Identify which cell holds the provided text, then report its (x, y) central coordinate. 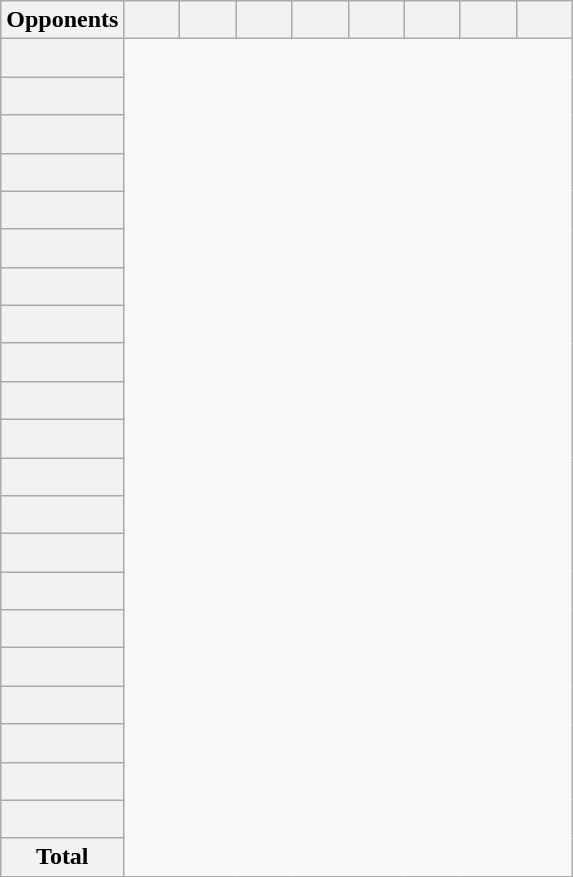
Opponents (62, 20)
Total (62, 857)
